Scan for the cell matching the given text and deliver its [x, y] coordinate at center. 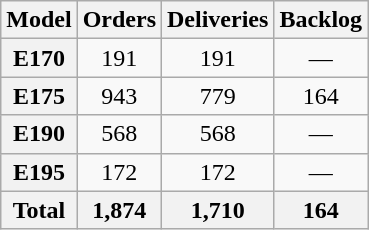
E170 [39, 58]
E175 [39, 96]
Model [39, 20]
Deliveries [218, 20]
1,710 [218, 210]
Backlog [321, 20]
Total [39, 210]
1,874 [119, 210]
779 [218, 96]
E190 [39, 134]
Orders [119, 20]
943 [119, 96]
E195 [39, 172]
